Return (x, y) of the center of cell containing provided text 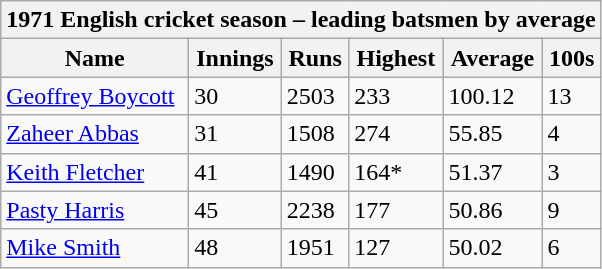
100s (572, 58)
48 (236, 248)
Geoffrey Boycott (95, 96)
274 (396, 134)
Innings (236, 58)
Highest (396, 58)
Name (95, 58)
31 (236, 134)
13 (572, 96)
1490 (315, 172)
50.02 (492, 248)
3 (572, 172)
2238 (315, 210)
233 (396, 96)
9 (572, 210)
177 (396, 210)
4 (572, 134)
Average (492, 58)
1508 (315, 134)
55.85 (492, 134)
Mike Smith (95, 248)
Keith Fletcher (95, 172)
Zaheer Abbas (95, 134)
1951 (315, 248)
41 (236, 172)
45 (236, 210)
164* (396, 172)
2503 (315, 96)
Pasty Harris (95, 210)
6 (572, 248)
1971 English cricket season – leading batsmen by average (301, 20)
100.12 (492, 96)
Runs (315, 58)
50.86 (492, 210)
127 (396, 248)
30 (236, 96)
51.37 (492, 172)
